Provide the (x, y) coordinate of the cell's center where the given text is located.  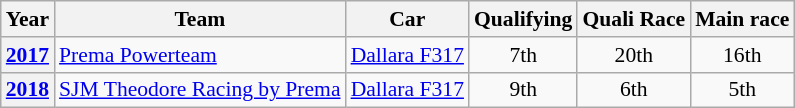
Year (28, 19)
2017 (28, 55)
Qualifying (523, 19)
2018 (28, 90)
Team (200, 19)
9th (523, 90)
5th (742, 90)
7th (523, 55)
Car (408, 19)
16th (742, 55)
20th (634, 55)
Quali Race (634, 19)
6th (634, 90)
Prema Powerteam (200, 55)
SJM Theodore Racing by Prema (200, 90)
Main race (742, 19)
